From the cell containing the given text, extract its center point as [x, y] coordinate. 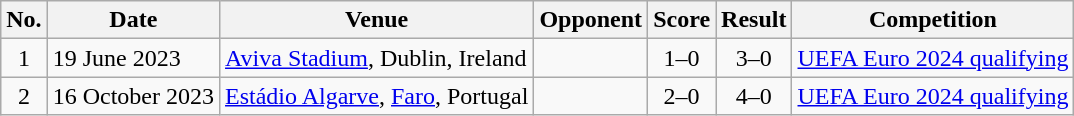
No. [24, 20]
1–0 [682, 58]
Score [682, 20]
2–0 [682, 96]
Estádio Algarve, Faro, Portugal [377, 96]
Competition [933, 20]
Result [754, 20]
19 June 2023 [133, 58]
Venue [377, 20]
1 [24, 58]
4–0 [754, 96]
Date [133, 20]
16 October 2023 [133, 96]
Opponent [591, 20]
3–0 [754, 58]
Aviva Stadium, Dublin, Ireland [377, 58]
2 [24, 96]
